Detect which cell encompasses the target text, then output its (X, Y) center coordinate. 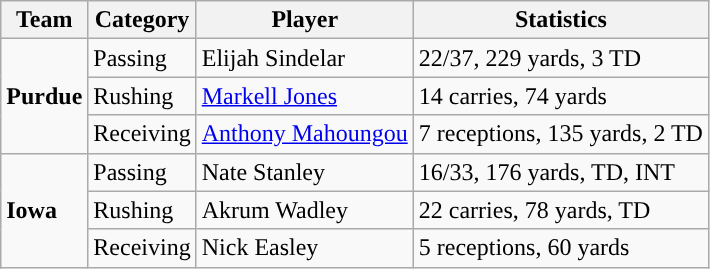
22/37, 229 yards, 3 TD (560, 58)
16/33, 176 yards, TD, INT (560, 172)
Anthony Mahoungou (304, 134)
Nick Easley (304, 248)
Elijah Sindelar (304, 58)
14 carries, 74 yards (560, 96)
Player (304, 20)
7 receptions, 135 yards, 2 TD (560, 134)
Team (44, 20)
Category (142, 20)
22 carries, 78 yards, TD (560, 210)
Statistics (560, 20)
Markell Jones (304, 96)
Nate Stanley (304, 172)
5 receptions, 60 yards (560, 248)
Akrum Wadley (304, 210)
Iowa (44, 210)
Purdue (44, 96)
